From the cell containing the given text, extract its center point as [X, Y] coordinate. 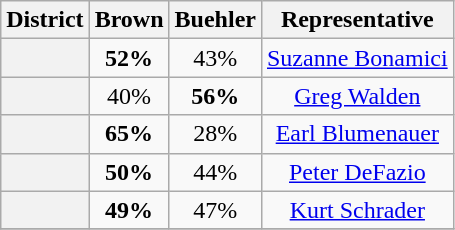
Buehler [215, 20]
Suzanne Bonamici [357, 58]
District [45, 20]
44% [215, 172]
65% [129, 134]
Peter DeFazio [357, 172]
50% [129, 172]
Kurt Schrader [357, 210]
Representative [357, 20]
56% [215, 96]
Brown [129, 20]
Greg Walden [357, 96]
40% [129, 96]
28% [215, 134]
Earl Blumenauer [357, 134]
47% [215, 210]
52% [129, 58]
43% [215, 58]
49% [129, 210]
